Search for the cell housing the specified text and yield its (X, Y) center coordinate. 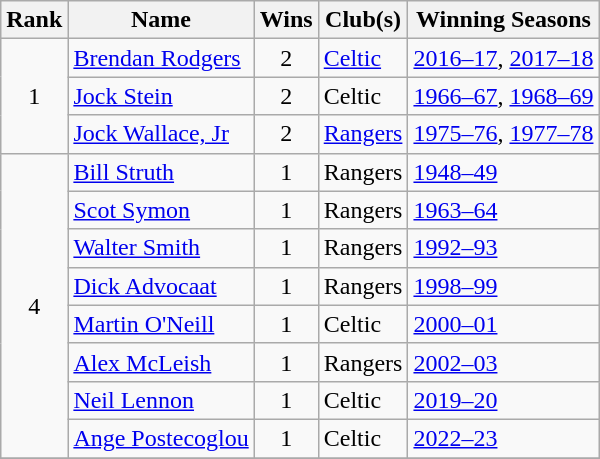
2002–03 (504, 362)
1975–76, 1977–78 (504, 134)
1963–64 (504, 210)
2019–20 (504, 400)
Rank (34, 20)
Neil Lennon (161, 400)
2022–23 (504, 438)
1998–99 (504, 286)
Ange Postecoglou (161, 438)
2016–17, 2017–18 (504, 58)
Name (161, 20)
Walter Smith (161, 248)
Jock Stein (161, 96)
Alex McLeish (161, 362)
Scot Symon (161, 210)
Jock Wallace, Jr (161, 134)
Bill Struth (161, 172)
Club(s) (363, 20)
4 (34, 305)
Brendan Rodgers (161, 58)
1948–49 (504, 172)
Martin O'Neill (161, 324)
2000–01 (504, 324)
Wins (286, 20)
1966–67, 1968–69 (504, 96)
Winning Seasons (504, 20)
Dick Advocaat (161, 286)
1992–93 (504, 248)
